Return (x, y) of the center of cell containing provided text 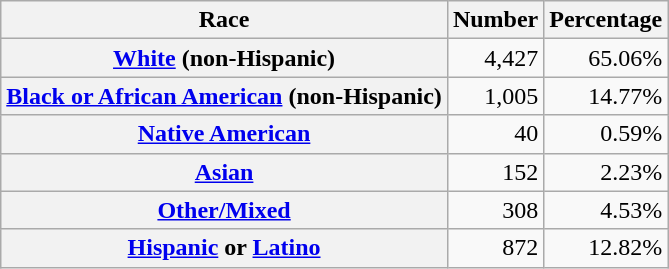
White (non-Hispanic) (224, 58)
40 (495, 134)
65.06% (606, 58)
Percentage (606, 20)
Other/Mixed (224, 210)
4.53% (606, 210)
2.23% (606, 172)
308 (495, 210)
4,427 (495, 58)
1,005 (495, 96)
872 (495, 248)
14.77% (606, 96)
0.59% (606, 134)
Native American (224, 134)
12.82% (606, 248)
Number (495, 20)
152 (495, 172)
Asian (224, 172)
Hispanic or Latino (224, 248)
Race (224, 20)
Black or African American (non-Hispanic) (224, 96)
